Detect which cell encompasses the target text, then output its [x, y] center coordinate. 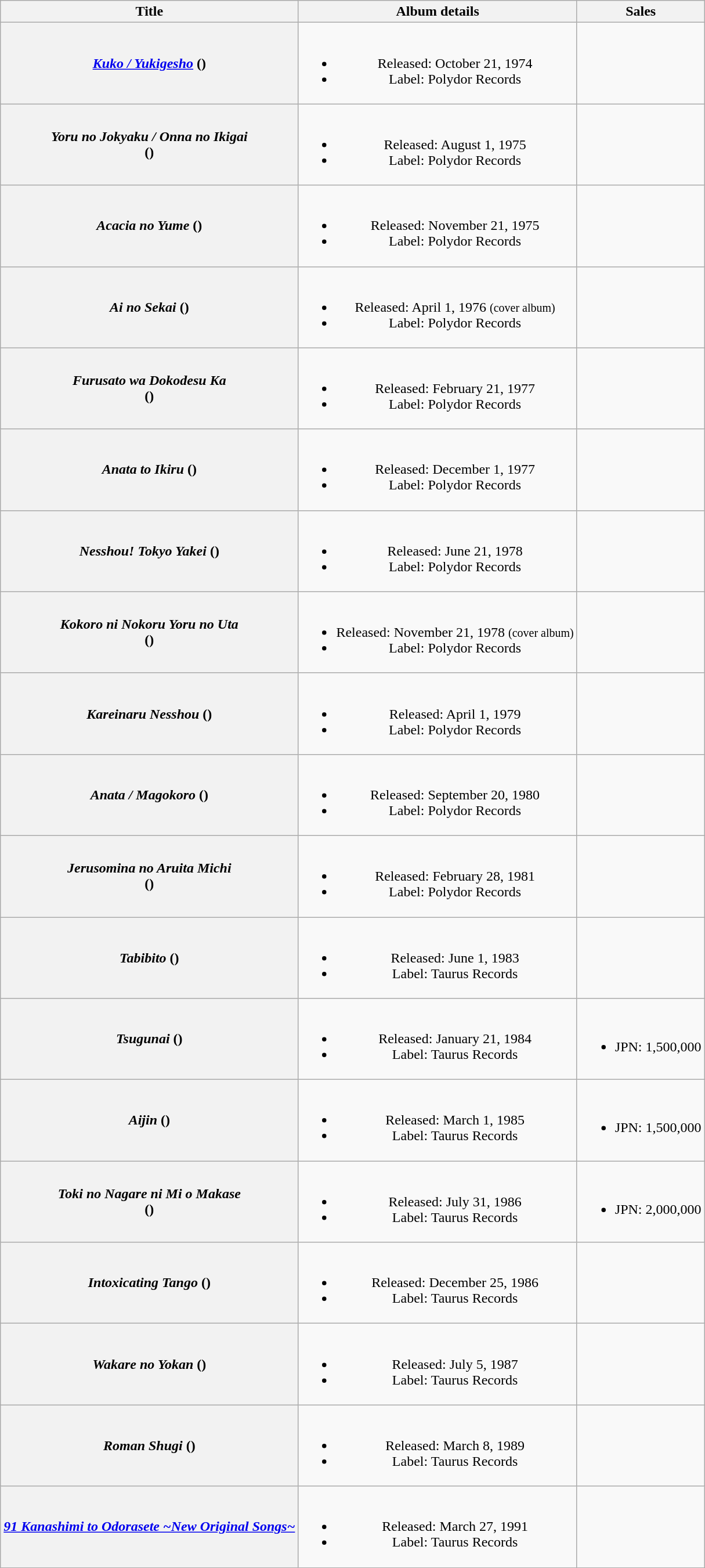
91 Kanashimi to Odorasete ~New Original Songs~ [150, 1527]
Kareinaru Nesshou () [150, 713]
Released: November 21, 1978 (cover album)Label: Polydor Records [438, 632]
Tsugunai () [150, 1039]
Tabibito () [150, 958]
Acacia no Yume () [150, 226]
Released: December 1, 1977Label: Polydor Records [438, 470]
Released: July 5, 1987Label: Taurus Records [438, 1364]
Ai no Sekai () [150, 307]
Aijin () [150, 1120]
Toki no Nagare ni Mi o Makase() [150, 1202]
Released: March 1, 1985Label: Taurus Records [438, 1120]
Released: February 28, 1981Label: Polydor Records [438, 876]
Jerusomina no Aruita Michi() [150, 876]
Released: September 20, 1980Label: Polydor Records [438, 795]
Kuko / Yukigesho () [150, 63]
Title [150, 12]
Kokoro ni Nokoru Yoru no Uta() [150, 632]
Released: April 1, 1976 (cover album)Label: Polydor Records [438, 307]
Yoru no Jokyaku / Onna no Ikigai() [150, 145]
Furusato wa Dokodesu Ka() [150, 388]
Intoxicating Tango () [150, 1283]
Released: June 21, 1978Label: Polydor Records [438, 551]
Released: July 31, 1986Label: Taurus Records [438, 1202]
Released: January 21, 1984Label: Taurus Records [438, 1039]
Released: December 25, 1986Label: Taurus Records [438, 1283]
Wakare no Yokan () [150, 1364]
Released: February 21, 1977Label: Polydor Records [438, 388]
Released: April 1, 1979Label: Polydor Records [438, 713]
Album details [438, 12]
Released: March 8, 1989Label: Taurus Records [438, 1446]
Nesshou! Tokyo Yakei () [150, 551]
Anata to Ikiru () [150, 470]
Sales [641, 12]
Released: August 1, 1975Label: Polydor Records [438, 145]
Released: November 21, 1975Label: Polydor Records [438, 226]
Roman Shugi () [150, 1446]
Released: October 21, 1974Label: Polydor Records [438, 63]
Anata / Magokoro () [150, 795]
JPN: 2,000,000 [641, 1202]
Released: March 27, 1991Label: Taurus Records [438, 1527]
Released: June 1, 1983Label: Taurus Records [438, 958]
